Locate the cell with the specified text and output its (X, Y) center coordinate. 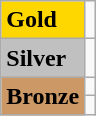
Gold (43, 20)
Silver (43, 58)
Bronze (43, 96)
